Detect which cell encompasses the target text, then output its [x, y] center coordinate. 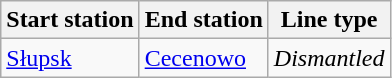
Line type [329, 20]
Start station [70, 20]
Dismantled [329, 58]
End station [204, 20]
Słupsk [70, 58]
Cecenowo [204, 58]
